Extract the [x, y] coordinate from the center of the cell holding the provided text.  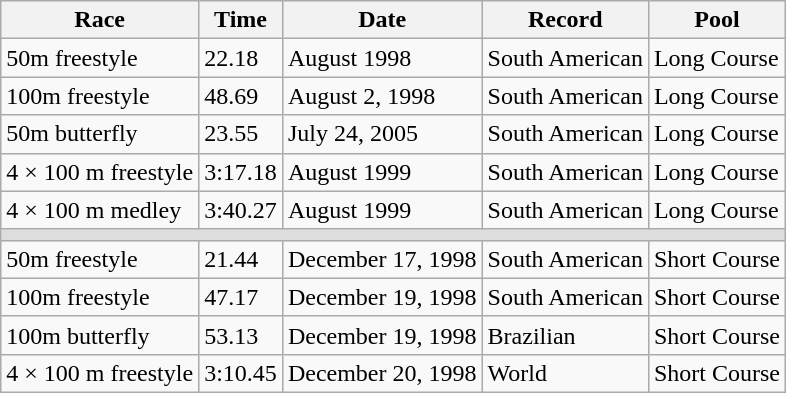
100m butterfly [100, 335]
Pool [716, 20]
4 × 100 m medley [100, 210]
July 24, 2005 [382, 134]
22.18 [241, 58]
50m butterfly [100, 134]
World [565, 373]
Brazilian [565, 335]
47.17 [241, 297]
Race [100, 20]
3:17.18 [241, 172]
48.69 [241, 96]
December 20, 1998 [382, 373]
Record [565, 20]
3:10.45 [241, 373]
August 1998 [382, 58]
23.55 [241, 134]
August 2, 1998 [382, 96]
3:40.27 [241, 210]
53.13 [241, 335]
December 17, 1998 [382, 259]
Time [241, 20]
21.44 [241, 259]
Date [382, 20]
